Output the (X, Y) coordinate of the center of the cell containing the given text.  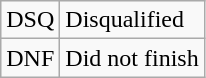
DSQ (30, 20)
Did not finish (132, 58)
Disqualified (132, 20)
DNF (30, 58)
